From the cell containing the given text, extract its center point as (x, y) coordinate. 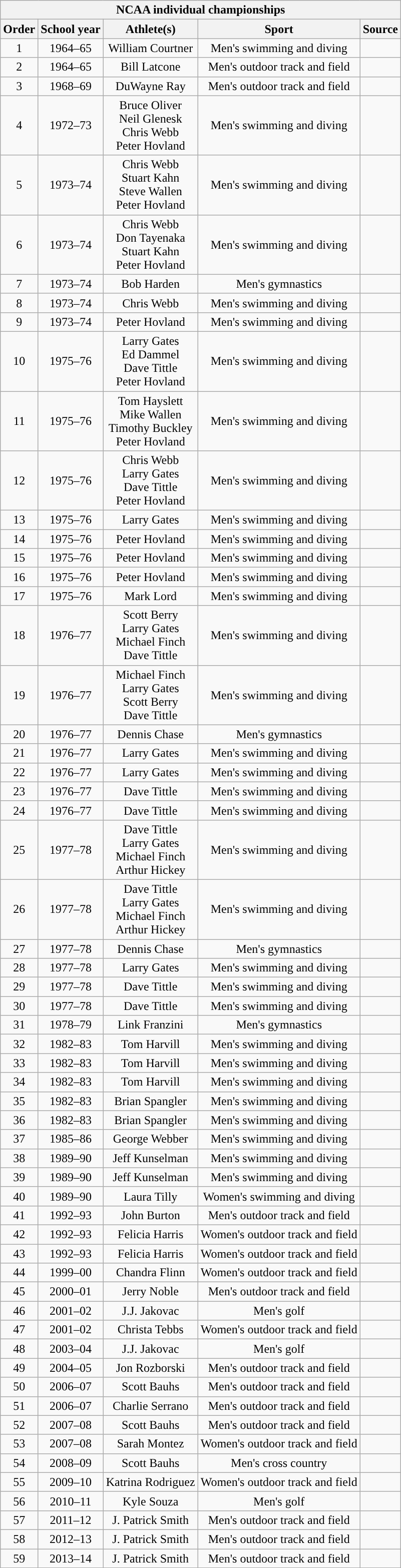
32 (19, 1044)
16 (19, 577)
Jon Rozborski (150, 1368)
40 (19, 1196)
George Webber (150, 1139)
DuWayne Ray (150, 86)
25 (19, 850)
59 (19, 1558)
17 (19, 596)
45 (19, 1292)
4 (19, 125)
7 (19, 284)
42 (19, 1234)
1999–00 (71, 1273)
Chris WebbLarry GatesDave TittlePeter Hovland (150, 480)
Men's cross country (279, 1463)
48 (19, 1349)
School year (71, 29)
1972–73 (71, 125)
William Courtner (150, 48)
2003–04 (71, 1349)
1 (19, 48)
38 (19, 1158)
Athlete(s) (150, 29)
Link Franzini (150, 1025)
41 (19, 1215)
Chris WebbStuart KahnSteve WallenPeter Hovland (150, 185)
Chris WebbDon TayenakaStuart KahnPeter Hovland (150, 244)
2 (19, 67)
Sarah Montez (150, 1444)
43 (19, 1254)
John Burton (150, 1215)
1978–79 (71, 1025)
2011–12 (71, 1520)
49 (19, 1368)
2013–14 (71, 1558)
54 (19, 1463)
Order (19, 29)
Tom HayslettMike WallenTimothy BuckleyPeter Hovland (150, 421)
44 (19, 1273)
30 (19, 1006)
37 (19, 1139)
14 (19, 539)
1968–69 (71, 86)
Sport (279, 29)
Laura Tilly (150, 1196)
1985–86 (71, 1139)
20 (19, 734)
53 (19, 1444)
Bruce OliverNeil GleneskChris WebbPeter Hovland (150, 125)
34 (19, 1082)
55 (19, 1482)
6 (19, 244)
Chandra Flinn (150, 1273)
Bob Harden (150, 284)
9 (19, 322)
Bill Latcone (150, 67)
39 (19, 1177)
Jerry Noble (150, 1292)
NCAA individual championships (201, 10)
22 (19, 772)
24 (19, 810)
8 (19, 303)
27 (19, 948)
12 (19, 480)
2000–01 (71, 1292)
Chris Webb (150, 303)
46 (19, 1311)
56 (19, 1501)
33 (19, 1063)
26 (19, 909)
50 (19, 1387)
3 (19, 86)
Kyle Souza (150, 1501)
Women's swimming and diving (279, 1196)
36 (19, 1120)
2009–10 (71, 1482)
10 (19, 361)
13 (19, 520)
52 (19, 1425)
28 (19, 968)
11 (19, 421)
5 (19, 185)
23 (19, 791)
Source (380, 29)
58 (19, 1539)
Katrina Rodriguez (150, 1482)
Christa Tebbs (150, 1330)
Scott BerryLarry GatesMichael FinchDave Tittle (150, 636)
19 (19, 695)
51 (19, 1406)
15 (19, 558)
2004–05 (71, 1368)
57 (19, 1520)
29 (19, 987)
Mark Lord (150, 596)
Charlie Serrano (150, 1406)
31 (19, 1025)
35 (19, 1101)
47 (19, 1330)
18 (19, 636)
2010–11 (71, 1501)
21 (19, 753)
2008–09 (71, 1463)
Michael FinchLarry GatesScott BerryDave Tittle (150, 695)
Larry GatesEd DammelDave TittlePeter Hovland (150, 361)
2012–13 (71, 1539)
